Find where the given text appears and provide that cell's center as [X, Y] coordinate. 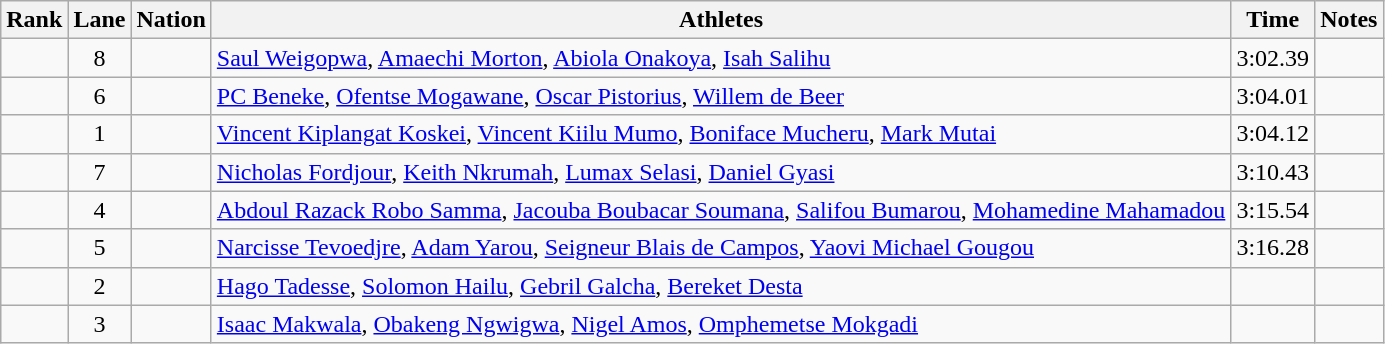
Narcisse Tevoedjre, Adam Yarou, Seigneur Blais de Campos, Yaovi Michael Gougou [721, 248]
PC Beneke, Ofentse Mogawane, Oscar Pistorius, Willem de Beer [721, 96]
6 [100, 96]
5 [100, 248]
3:16.28 [1273, 248]
Nicholas Fordjour, Keith Nkrumah, Lumax Selasi, Daniel Gyasi [721, 172]
Abdoul Razack Robo Samma, Jacouba Boubacar Soumana, Salifou Bumarou, Mohamedine Mahamadou [721, 210]
Rank [34, 20]
8 [100, 58]
2 [100, 286]
Time [1273, 20]
3:10.43 [1273, 172]
3:04.01 [1273, 96]
3:04.12 [1273, 134]
3:02.39 [1273, 58]
Nation [171, 20]
Athletes [721, 20]
3:15.54 [1273, 210]
Saul Weigopwa, Amaechi Morton, Abiola Onakoya, Isah Salihu [721, 58]
7 [100, 172]
4 [100, 210]
Vincent Kiplangat Koskei, Vincent Kiilu Mumo, Boniface Mucheru, Mark Mutai [721, 134]
Notes [1349, 20]
Isaac Makwala, Obakeng Ngwigwa, Nigel Amos, Omphemetse Mokgadi [721, 324]
3 [100, 324]
1 [100, 134]
Lane [100, 20]
Hago Tadesse, Solomon Hailu, Gebril Galcha, Bereket Desta [721, 286]
